Return the (x, y) coordinate for the center point of the cell that contains the specified text.  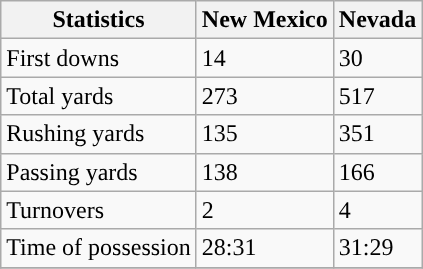
Nevada (377, 20)
Total yards (99, 96)
First downs (99, 58)
138 (264, 172)
30 (377, 58)
2 (264, 210)
New Mexico (264, 20)
351 (377, 134)
28:31 (264, 248)
4 (377, 210)
166 (377, 172)
Turnovers (99, 210)
135 (264, 134)
14 (264, 58)
273 (264, 96)
31:29 (377, 248)
Time of possession (99, 248)
Passing yards (99, 172)
Rushing yards (99, 134)
Statistics (99, 20)
517 (377, 96)
